Capture the cell that displays the provided text and extract its (x, y) central coordinate. 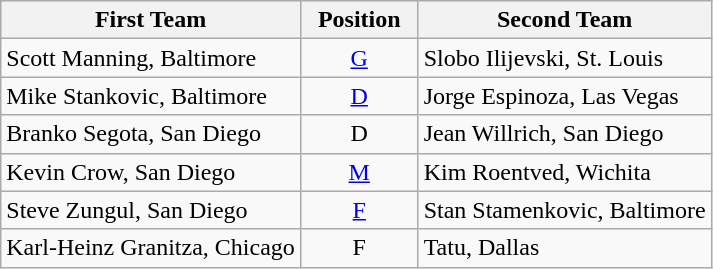
Jean Willrich, San Diego (564, 134)
Kim Roentved, Wichita (564, 172)
Second Team (564, 20)
First Team (151, 20)
M (359, 172)
Slobo Ilijevski, St. Louis (564, 58)
Tatu, Dallas (564, 248)
Kevin Crow, San Diego (151, 172)
Mike Stankovic, Baltimore (151, 96)
Jorge Espinoza, Las Vegas (564, 96)
G (359, 58)
Steve Zungul, San Diego (151, 210)
Branko Segota, San Diego (151, 134)
Karl-Heinz Granitza, Chicago (151, 248)
Position (359, 20)
Scott Manning, Baltimore (151, 58)
Stan Stamenkovic, Baltimore (564, 210)
